Search for the cell housing the specified text and yield its (X, Y) center coordinate. 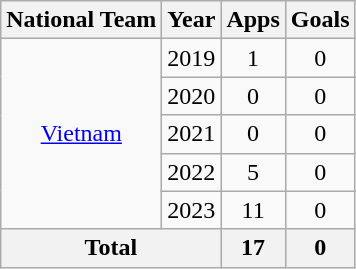
National Team (82, 20)
2023 (192, 210)
Vietnam (82, 134)
5 (253, 172)
17 (253, 248)
Total (111, 248)
1 (253, 58)
Apps (253, 20)
2021 (192, 134)
11 (253, 210)
Year (192, 20)
2020 (192, 96)
Goals (320, 20)
2022 (192, 172)
2019 (192, 58)
